Determine the [X, Y] coordinate at the center of the cell enclosing the given text.  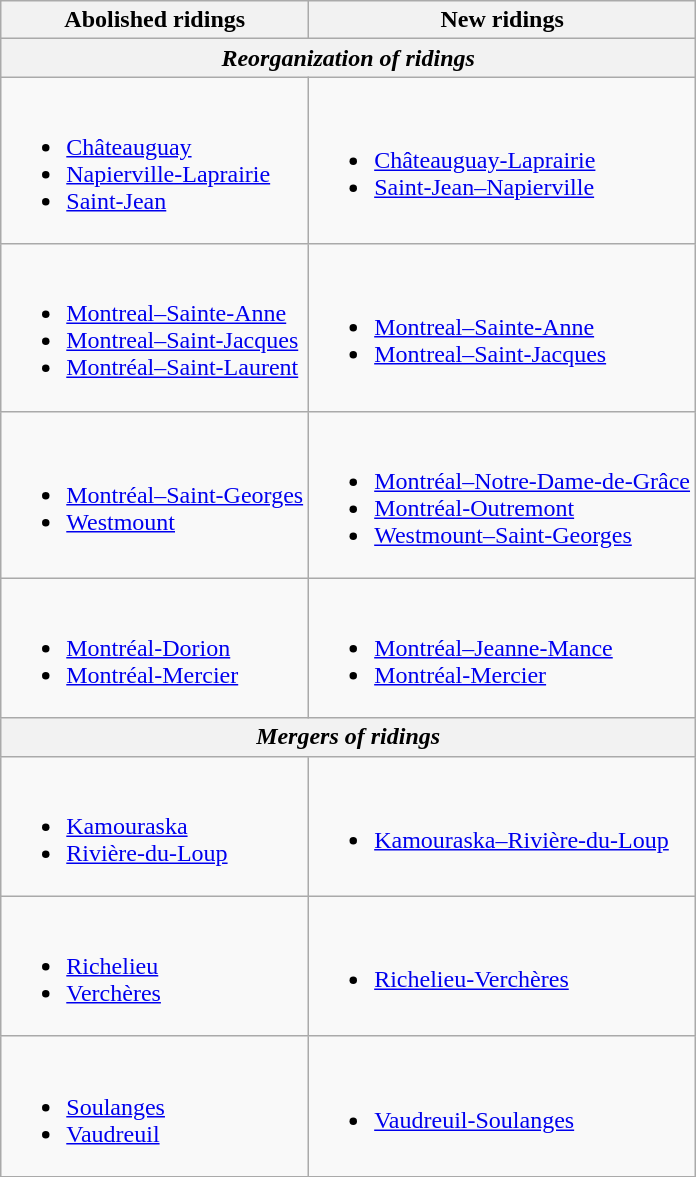
Abolished ridings [155, 20]
Mergers of ridings [348, 737]
Montréal-DorionMontréal-Mercier [155, 648]
Richelieu-Verchères [502, 966]
Châteauguay-LaprairieSaint-Jean–Napierville [502, 160]
RichelieuVerchères [155, 966]
KamouraskaRivière-du-Loup [155, 826]
New ridings [502, 20]
Vaudreuil-Soulanges [502, 1106]
Montréal–Saint-GeorgesWestmount [155, 494]
Kamouraska–Rivière-du-Loup [502, 826]
Montreal–Sainte-AnneMontreal–Saint-Jacques [502, 328]
ChâteauguayNapierville-LaprairieSaint-Jean [155, 160]
Montreal–Sainte-AnneMontreal–Saint-JacquesMontréal–Saint-Laurent [155, 328]
SoulangesVaudreuil [155, 1106]
Montréal–Notre-Dame-de-GrâceMontréal-OutremontWestmount–Saint-Georges [502, 494]
Montréal–Jeanne-ManceMontréal-Mercier [502, 648]
Reorganization of ridings [348, 58]
